Extract the [X, Y] coordinate from the center of the cell holding the provided text.  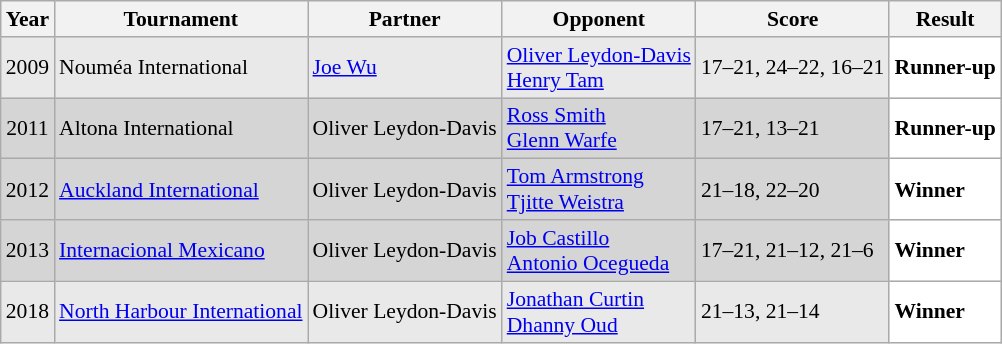
2013 [28, 250]
Ross Smith Glenn Warfe [599, 128]
2012 [28, 190]
Job Castillo Antonio Ocegueda [599, 250]
2009 [28, 68]
Oliver Leydon-Davis Henry Tam [599, 68]
Jonathan Curtin Dhanny Oud [599, 312]
Result [944, 19]
Opponent [599, 19]
Partner [405, 19]
Auckland International [181, 190]
Tournament [181, 19]
Internacional Mexicano [181, 250]
17–21, 13–21 [793, 128]
2018 [28, 312]
North Harbour International [181, 312]
Score [793, 19]
Nouméa International [181, 68]
21–13, 21–14 [793, 312]
Tom Armstrong Tjitte Weistra [599, 190]
21–18, 22–20 [793, 190]
17–21, 24–22, 16–21 [793, 68]
2011 [28, 128]
Year [28, 19]
Altona International [181, 128]
Joe Wu [405, 68]
17–21, 21–12, 21–6 [793, 250]
